Identify which cell holds the provided text, then report its (X, Y) central coordinate. 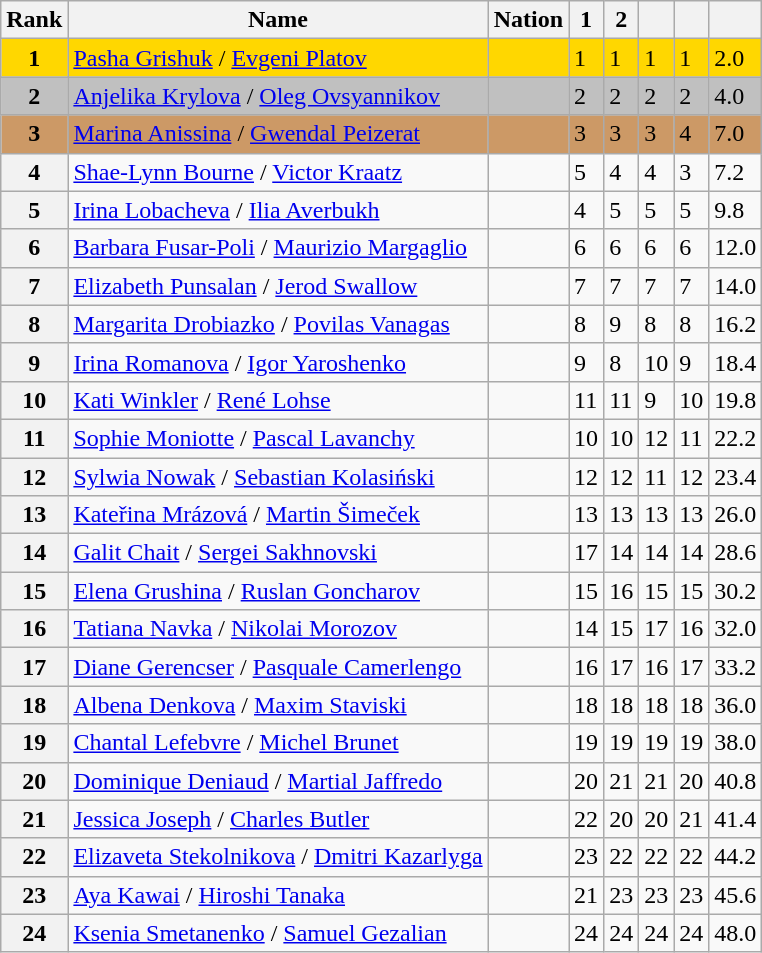
Marina Anissina / Gwendal Peizerat (278, 134)
Jessica Joseph / Charles Butler (278, 819)
12.0 (736, 248)
2.0 (736, 58)
9.8 (736, 210)
Elena Grushina / Ruslan Goncharov (278, 591)
41.4 (736, 819)
36.0 (736, 705)
Name (278, 20)
Ksenia Smetanenko / Samuel Gezalian (278, 933)
16.2 (736, 324)
26.0 (736, 515)
32.0 (736, 629)
Elizabeth Punsalan / Jerod Swallow (278, 286)
Chantal Lefebvre / Michel Brunet (278, 743)
Aya Kawai / Hiroshi Tanaka (278, 895)
4.0 (736, 96)
Shae-Lynn Bourne / Victor Kraatz (278, 172)
Margarita Drobiazko / Povilas Vanagas (278, 324)
28.6 (736, 553)
30.2 (736, 591)
Kati Winkler / René Lohse (278, 400)
Albena Denkova / Maxim Staviski (278, 705)
Diane Gerencser / Pasquale Camerlengo (278, 667)
Irina Lobacheva / Ilia Averbukh (278, 210)
38.0 (736, 743)
23.4 (736, 477)
Tatiana Navka / Nikolai Morozov (278, 629)
Sophie Moniotte / Pascal Lavanchy (278, 438)
Nation (528, 20)
45.6 (736, 895)
22.2 (736, 438)
Pasha Grishuk / Evgeni Platov (278, 58)
Elizaveta Stekolnikova / Dmitri Kazarlyga (278, 857)
40.8 (736, 781)
14.0 (736, 286)
Rank (34, 20)
48.0 (736, 933)
Dominique Deniaud / Martial Jaffredo (278, 781)
Kateřina Mrázová / Martin Šimeček (278, 515)
Barbara Fusar-Poli / Maurizio Margaglio (278, 248)
19.8 (736, 400)
Sylwia Nowak / Sebastian Kolasiński (278, 477)
7.0 (736, 134)
7.2 (736, 172)
Irina Romanova / Igor Yaroshenko (278, 362)
33.2 (736, 667)
18.4 (736, 362)
Galit Chait / Sergei Sakhnovski (278, 553)
Anjelika Krylova / Oleg Ovsyannikov (278, 96)
44.2 (736, 857)
